Search for the cell housing the specified text and yield its [X, Y] center coordinate. 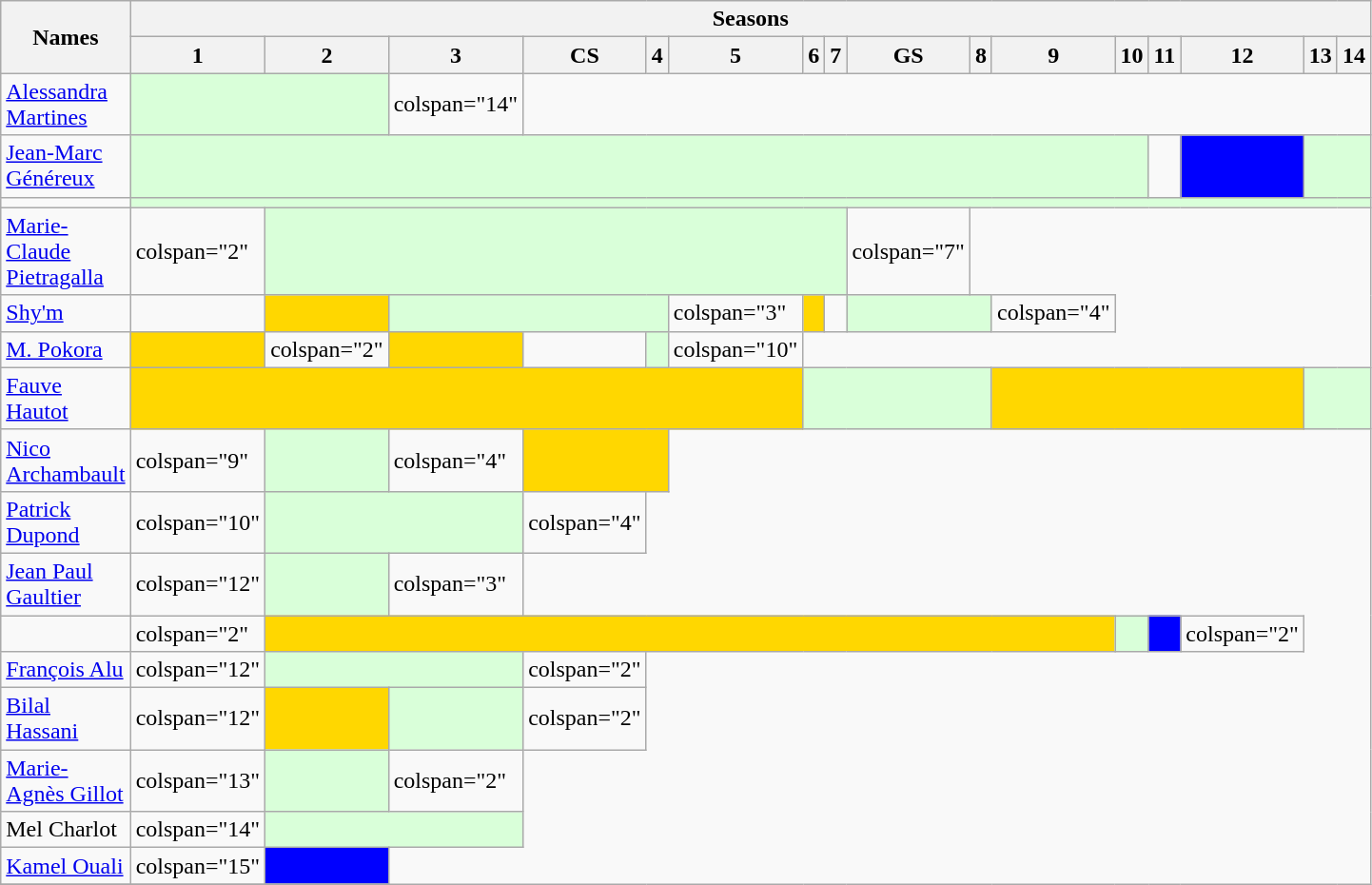
M. Pokora [66, 349]
2 [327, 55]
Nico Archambault [66, 461]
colspan="7" [909, 251]
4 [657, 55]
Kamel Ouali [66, 866]
7 [835, 55]
Seasons [750, 19]
Marie-Claude Pietragalla [66, 251]
colspan="9" [198, 461]
Jean Paul Gaultier [66, 584]
Jean-Marc Généreux [66, 166]
8 [980, 55]
5 [735, 55]
1 [198, 55]
14 [1353, 55]
13 [1321, 55]
Bilal Hassani [66, 719]
Shy'm [66, 313]
GS [909, 55]
CS [585, 55]
10 [1132, 55]
6 [814, 55]
Names [66, 37]
Marie-Agnès Gillot [66, 780]
Fauve Hautot [66, 398]
Patrick Dupond [66, 521]
Mel Charlot [66, 830]
9 [1053, 55]
Alessandra Martines [66, 105]
11 [1165, 55]
12 [1243, 55]
François Alu [66, 670]
colspan="15" [198, 866]
3 [456, 55]
colspan="13" [198, 780]
